Extract the [X, Y] coordinate from the center of the cell holding the provided text.  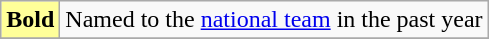
Bold [30, 20]
Named to the national team in the past year [274, 20]
